For the text-containing cell, return its midpoint in [X, Y] coordinate format. 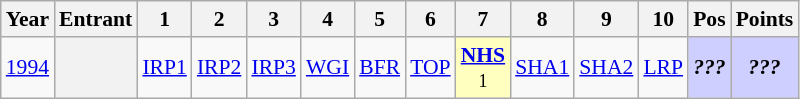
4 [328, 19]
8 [542, 19]
2 [220, 19]
TOP [430, 68]
1 [164, 19]
1994 [28, 68]
BFR [380, 68]
5 [380, 19]
3 [274, 19]
IRP2 [220, 68]
Entrant [96, 19]
NHS1 [484, 68]
7 [484, 19]
Points [765, 19]
Pos [710, 19]
IRP1 [164, 68]
SHA2 [606, 68]
IRP3 [274, 68]
WGI [328, 68]
LRP [663, 68]
9 [606, 19]
Year [28, 19]
6 [430, 19]
SHA1 [542, 68]
10 [663, 19]
